Output the (x, y) coordinate of the center of the cell containing the given text.  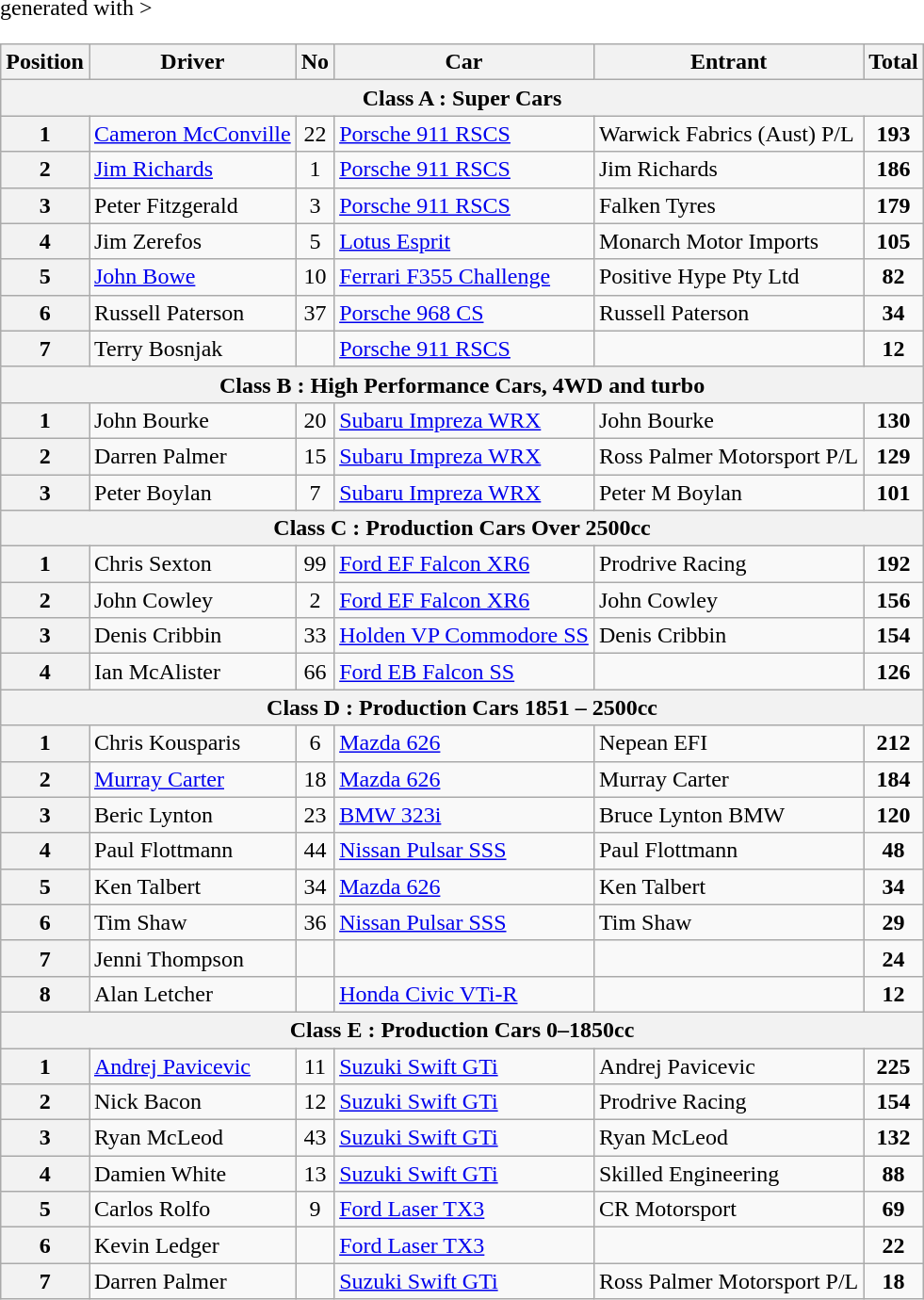
33 (315, 636)
Damien White (192, 1174)
212 (894, 743)
Jim Zerefos (192, 241)
Class D : Production Cars 1851 – 2500cc (462, 707)
Carlos Rolfo (192, 1210)
36 (315, 922)
88 (894, 1174)
101 (894, 493)
15 (315, 456)
Positive Hype Pty Ltd (728, 277)
Peter Boylan (192, 493)
Porsche 968 CS (464, 313)
156 (894, 600)
Total (894, 62)
Alan Letcher (192, 994)
No (315, 62)
Warwick Fabrics (Aust) P/L (728, 134)
Chris Sexton (192, 564)
Class B : High Performance Cars, 4WD and turbo (462, 384)
23 (315, 815)
Beric Lynton (192, 815)
20 (315, 420)
BMW 323i (464, 815)
69 (894, 1210)
129 (894, 456)
66 (315, 672)
CR Motorsport (728, 1210)
Kevin Ledger (192, 1245)
186 (894, 170)
Class C : Production Cars Over 2500cc (462, 528)
Peter Fitzgerald (192, 205)
John Bowe (192, 277)
130 (894, 420)
Bruce Lynton BMW (728, 815)
Honda Civic VTi-R (464, 994)
13 (315, 1174)
193 (894, 134)
Holden VP Commodore SS (464, 636)
Terry Bosnjak (192, 349)
Peter M Boylan (728, 493)
Ferrari F355 Challenge (464, 277)
10 (315, 277)
Chris Kousparis (192, 743)
Nepean EFI (728, 743)
Nick Bacon (192, 1102)
43 (315, 1138)
11 (315, 1065)
126 (894, 672)
120 (894, 815)
Ford EB Falcon SS (464, 672)
Falken Tyres (728, 205)
Driver (192, 62)
Position (45, 62)
Class E : Production Cars 0–1850cc (462, 1030)
179 (894, 205)
Skilled Engineering (728, 1174)
82 (894, 277)
44 (315, 851)
24 (894, 958)
Jenni Thompson (192, 958)
29 (894, 922)
37 (315, 313)
225 (894, 1065)
8 (45, 994)
Cameron McConville (192, 134)
132 (894, 1138)
Ian McAlister (192, 672)
99 (315, 564)
9 (315, 1210)
192 (894, 564)
Class A : Super Cars (462, 98)
Entrant (728, 62)
184 (894, 779)
Lotus Esprit (464, 241)
48 (894, 851)
Monarch Motor Imports (728, 241)
Car (464, 62)
105 (894, 241)
